Scan for the cell matching the given text and deliver its [X, Y] coordinate at center. 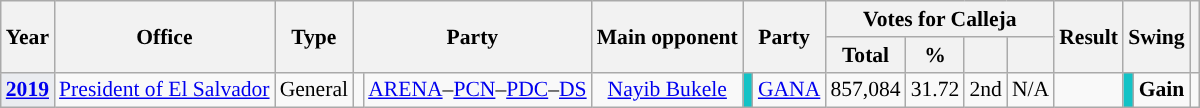
Office [164, 36]
31.72 [936, 90]
Nayib Bukele [668, 90]
N/A [1030, 90]
Type [314, 36]
Main opponent [668, 36]
Swing [1156, 36]
President of El Salvador [164, 90]
GANA [789, 90]
Gain [1161, 90]
Result [1088, 36]
ARENA–PCN–PDC–DS [478, 90]
% [936, 55]
2019 [28, 90]
2nd [986, 90]
Votes for Calleja [940, 19]
857,084 [865, 90]
Total [865, 55]
Year [28, 36]
General [314, 90]
